Pinpoint the cell where the given text exists, returning its [X, Y] midpoint coordinate. 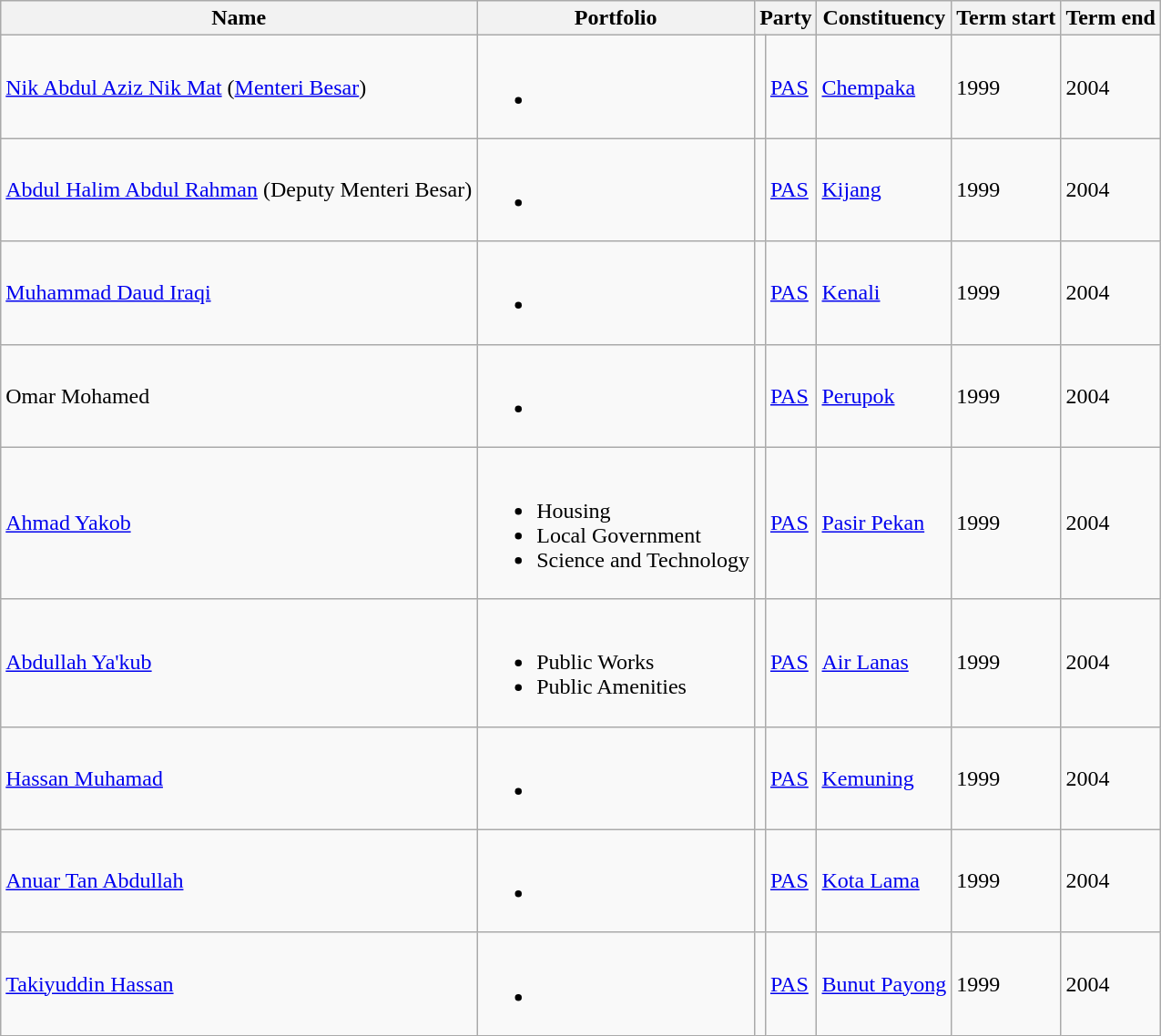
Ahmad Yakob [239, 523]
Takiyuddin Hassan [239, 983]
Party [786, 18]
Portfolio [616, 18]
Kota Lama [884, 881]
Pasir Pekan [884, 523]
Omar Mohamed [239, 395]
Name [239, 18]
Constituency [884, 18]
Anuar Tan Abdullah [239, 881]
Abdul Halim Abdul Rahman (Deputy Menteri Besar) [239, 189]
Public WorksPublic Amenities [616, 663]
Muhammad Daud Iraqi [239, 293]
Term start [1006, 18]
Chempaka [884, 87]
Perupok [884, 395]
Hassan Muhamad [239, 777]
Nik Abdul Aziz Nik Mat (Menteri Besar) [239, 87]
Kemuning [884, 777]
HousingLocal GovernmentScience and Technology [616, 523]
Kenali [884, 293]
Air Lanas [884, 663]
Kijang [884, 189]
Term end [1111, 18]
Bunut Payong [884, 983]
Abdullah Ya'kub [239, 663]
